Search for the cell housing the specified text and yield its (x, y) center coordinate. 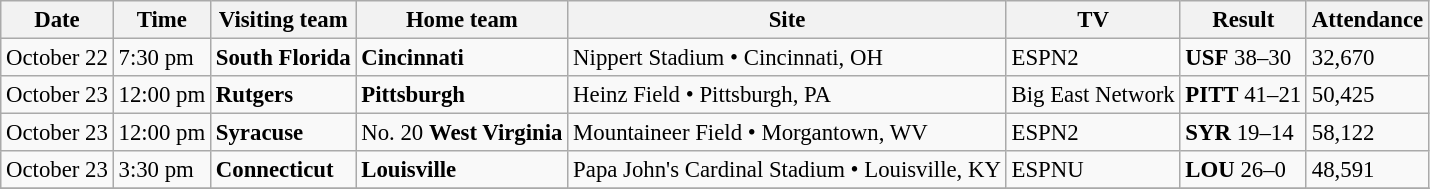
No. 20 West Virginia (462, 133)
Cincinnati (462, 58)
TV (1093, 20)
7:30 pm (162, 58)
October 22 (57, 58)
Time (162, 20)
Nippert Stadium • Cincinnati, OH (787, 58)
South Florida (284, 58)
48,591 (1367, 170)
Attendance (1367, 20)
Visiting team (284, 20)
Rutgers (284, 95)
Site (787, 20)
58,122 (1367, 133)
Papa John's Cardinal Stadium • Louisville, KY (787, 170)
3:30 pm (162, 170)
Mountaineer Field • Morgantown, WV (787, 133)
Big East Network (1093, 95)
USF 38–30 (1243, 58)
Syracuse (284, 133)
PITT 41–21 (1243, 95)
50,425 (1367, 95)
Heinz Field • Pittsburgh, PA (787, 95)
Result (1243, 20)
Connecticut (284, 170)
ESPNU (1093, 170)
Home team (462, 20)
Date (57, 20)
LOU 26–0 (1243, 170)
SYR 19–14 (1243, 133)
32,670 (1367, 58)
Pittsburgh (462, 95)
Louisville (462, 170)
